Search for the cell housing the specified text and yield its [x, y] center coordinate. 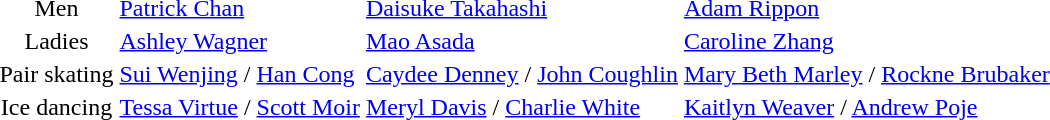
Mao Asada [522, 41]
Caydee Denney / John Coughlin [522, 74]
Sui Wenjing / Han Cong [240, 74]
Ashley Wagner [240, 41]
